Locate the cell with the specified text and output its (X, Y) center coordinate. 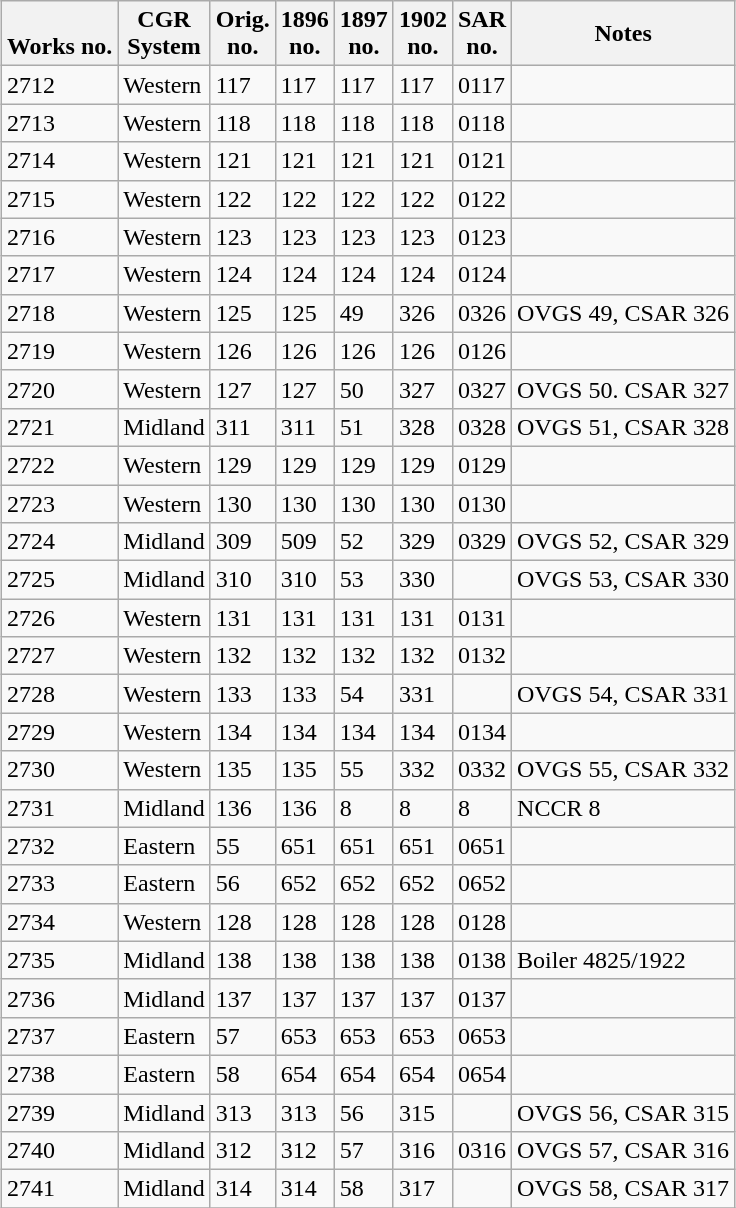
2726 (59, 618)
326 (422, 313)
2714 (59, 161)
2733 (59, 884)
316 (422, 1151)
OVGS 53, CSAR 330 (624, 580)
51 (364, 427)
Notes (624, 34)
2740 (59, 1151)
332 (422, 770)
2722 (59, 465)
54 (364, 694)
0128 (482, 922)
309 (242, 542)
2731 (59, 808)
2713 (59, 123)
2728 (59, 694)
OVGS 55, CSAR 332 (624, 770)
0326 (482, 313)
2723 (59, 503)
2739 (59, 1113)
317 (422, 1189)
0129 (482, 465)
0316 (482, 1151)
2721 (59, 427)
2741 (59, 1189)
2735 (59, 960)
0332 (482, 770)
OVGS 56, CSAR 315 (624, 1113)
331 (422, 694)
2718 (59, 313)
OVGS 52, CSAR 329 (624, 542)
329 (422, 542)
509 (304, 542)
2729 (59, 732)
0126 (482, 351)
0124 (482, 275)
Works no. (59, 34)
OVGS 54, CSAR 331 (624, 694)
CGRSystem (164, 34)
0651 (482, 846)
0117 (482, 85)
0130 (482, 503)
0329 (482, 542)
0118 (482, 123)
0121 (482, 161)
327 (422, 389)
328 (422, 427)
52 (364, 542)
0137 (482, 998)
0122 (482, 199)
2737 (59, 1036)
50 (364, 389)
2719 (59, 351)
OVGS 50. CSAR 327 (624, 389)
2720 (59, 389)
2727 (59, 656)
OVGS 49, CSAR 326 (624, 313)
2736 (59, 998)
0328 (482, 427)
2730 (59, 770)
2716 (59, 237)
0653 (482, 1036)
OVGS 57, CSAR 316 (624, 1151)
0652 (482, 884)
2712 (59, 85)
0123 (482, 237)
330 (422, 580)
2725 (59, 580)
315 (422, 1113)
NCCR 8 (624, 808)
0654 (482, 1074)
2738 (59, 1074)
OVGS 58, CSAR 317 (624, 1189)
2717 (59, 275)
2734 (59, 922)
0134 (482, 732)
0132 (482, 656)
Boiler 4825/1922 (624, 960)
0327 (482, 389)
0138 (482, 960)
2724 (59, 542)
2732 (59, 846)
53 (364, 580)
SARno. (482, 34)
0131 (482, 618)
Orig.no. (242, 34)
1897no. (364, 34)
1896no. (304, 34)
49 (364, 313)
1902no. (422, 34)
2715 (59, 199)
OVGS 51, CSAR 328 (624, 427)
